Output the (x, y) coordinate of the center of the cell containing the given text.  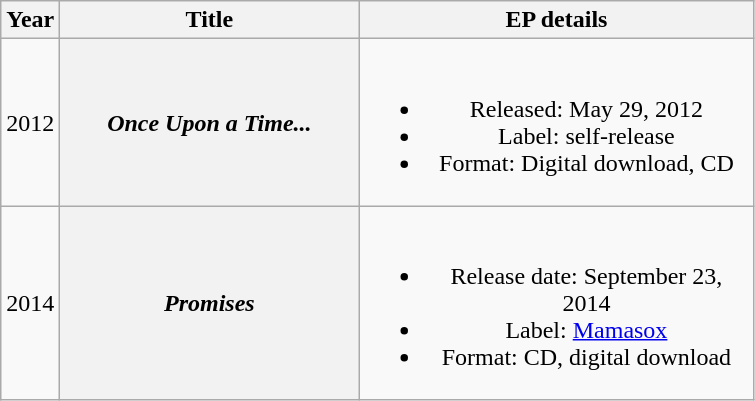
Released: May 29, 2012Label: self-releaseFormat: Digital download, CD (556, 122)
Once Upon a Time... (210, 122)
Title (210, 20)
EP details (556, 20)
Release date: September 23, 2014 Label: MamasoxFormat: CD, digital download (556, 303)
Promises (210, 303)
2014 (30, 303)
Year (30, 20)
2012 (30, 122)
